Detect which cell encompasses the target text, then output its [x, y] center coordinate. 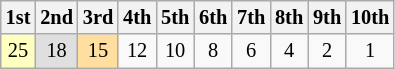
1 [370, 51]
6th [213, 17]
2nd [56, 17]
2 [327, 51]
4 [289, 51]
3rd [98, 17]
8th [289, 17]
1st [18, 17]
8 [213, 51]
10th [370, 17]
9th [327, 17]
7th [251, 17]
15 [98, 51]
18 [56, 51]
25 [18, 51]
5th [175, 17]
4th [137, 17]
10 [175, 51]
12 [137, 51]
6 [251, 51]
